Identify which cell holds the provided text, then report its [x, y] central coordinate. 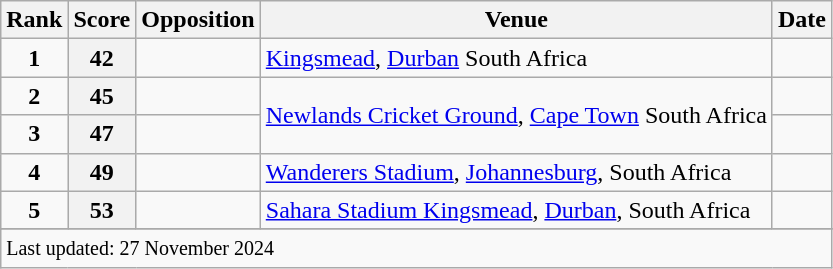
53 [102, 210]
Kingsmead, Durban South Africa [516, 58]
Last updated: 27 November 2024 [416, 248]
49 [102, 172]
Date [802, 20]
4 [34, 172]
42 [102, 58]
Newlands Cricket Ground, Cape Town South Africa [516, 115]
1 [34, 58]
45 [102, 96]
5 [34, 210]
47 [102, 134]
Wanderers Stadium, Johannesburg, South Africa [516, 172]
2 [34, 96]
3 [34, 134]
Sahara Stadium Kingsmead, Durban, South Africa [516, 210]
Rank [34, 20]
Venue [516, 20]
Score [102, 20]
Opposition [198, 20]
